Scan for the cell matching the given text and deliver its (x, y) coordinate at center. 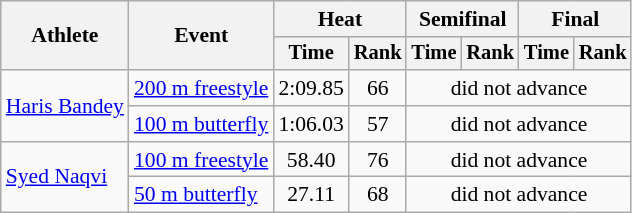
57 (378, 124)
100 m butterfly (201, 124)
200 m freestyle (201, 88)
2:09.85 (310, 88)
50 m butterfly (201, 195)
66 (378, 88)
Haris Bandey (65, 106)
Event (201, 36)
76 (378, 160)
1:06.03 (310, 124)
Semifinal (462, 19)
Final (575, 19)
Syed Naqvi (65, 178)
Athlete (65, 36)
68 (378, 195)
100 m freestyle (201, 160)
Heat (340, 19)
58.40 (310, 160)
27.11 (310, 195)
